Find where the given text appears and provide that cell's center as (X, Y) coordinate. 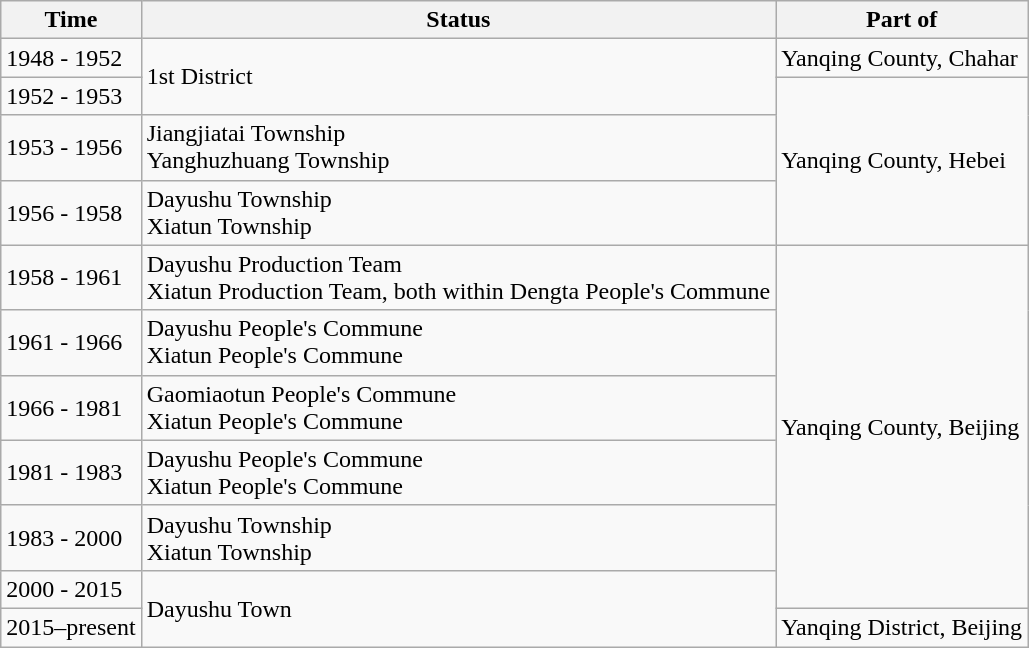
1981 - 1983 (71, 472)
Part of (902, 20)
Yanqing County, Chahar (902, 58)
1948 - 1952 (71, 58)
1952 - 1953 (71, 96)
1983 - 2000 (71, 538)
2015–present (71, 627)
1956 - 1958 (71, 212)
Time (71, 20)
Gaomiaotun People's CommuneXiatun People's Commune (458, 408)
1961 - 1966 (71, 342)
1966 - 1981 (71, 408)
Status (458, 20)
2000 - 2015 (71, 589)
Yanqing County, Hebei (902, 161)
Dayushu Production TeamXiatun Production Team, both within Dengta People's Commune (458, 278)
1st District (458, 77)
Jiangjiatai TownshipYanghuzhuang Township (458, 148)
1953 - 1956 (71, 148)
Yanqing County, Beijing (902, 426)
1958 - 1961 (71, 278)
Yanqing District, Beijing (902, 627)
Dayushu Town (458, 608)
